Extract the [x, y] coordinate from the center of the cell holding the provided text.  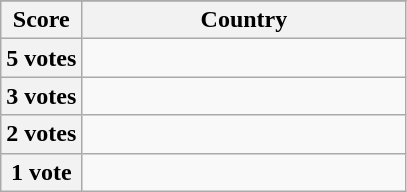
2 votes [42, 134]
1 vote [42, 172]
5 votes [42, 58]
3 votes [42, 96]
Score [42, 20]
Country [244, 20]
